Extract the [X, Y] coordinate from the center of the cell holding the provided text.  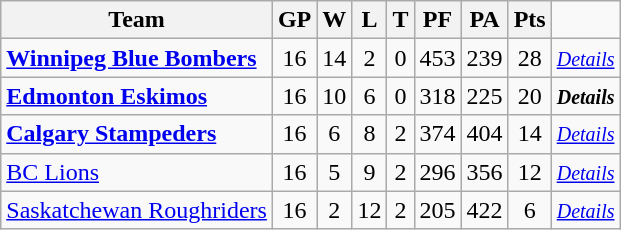
Team [137, 20]
296 [438, 172]
20 [530, 96]
239 [484, 58]
PF [438, 20]
5 [334, 172]
453 [438, 58]
Winnipeg Blue Bombers [137, 58]
Saskatchewan Roughriders [137, 210]
Calgary Stampeders [137, 134]
404 [484, 134]
9 [370, 172]
8 [370, 134]
205 [438, 210]
L [370, 20]
422 [484, 210]
318 [438, 96]
BC Lions [137, 172]
28 [530, 58]
374 [438, 134]
PA [484, 20]
GP [294, 20]
T [400, 20]
Edmonton Eskimos [137, 96]
Pts [530, 20]
225 [484, 96]
356 [484, 172]
10 [334, 96]
W [334, 20]
